Capture the cell that displays the provided text and extract its (x, y) central coordinate. 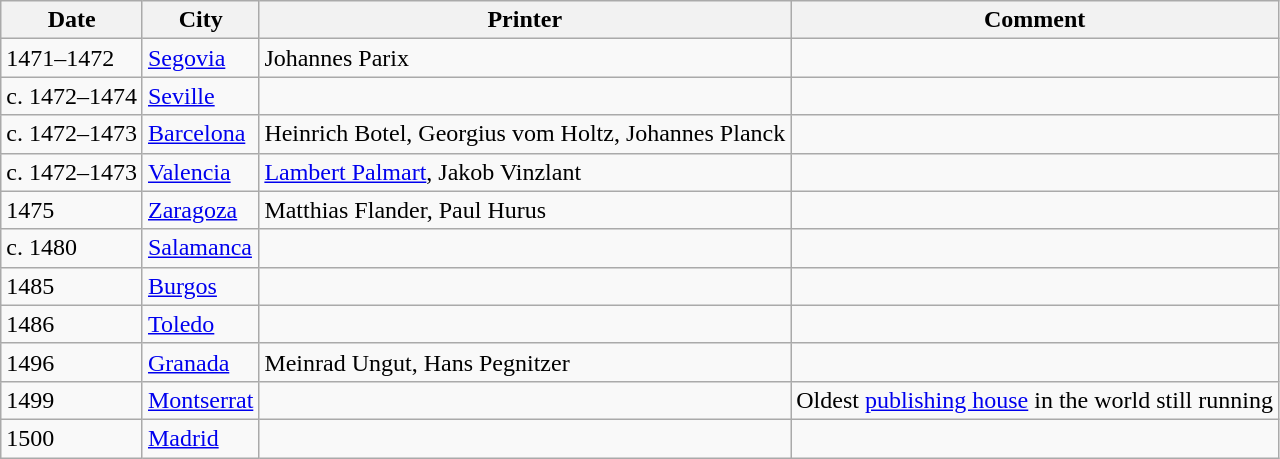
Segovia (200, 58)
Johannes Parix (525, 58)
1475 (72, 210)
Heinrich Botel, Georgius vom Holtz, Johannes Planck (525, 134)
1499 (72, 400)
Granada (200, 362)
Oldest publishing house in the world still running (1035, 400)
Meinrad Ungut, Hans Pegnitzer (525, 362)
Matthias Flander, Paul Hurus (525, 210)
1500 (72, 438)
1486 (72, 324)
1471–1472 (72, 58)
c. 1472–1474 (72, 96)
Lambert Palmart, Jakob Vinzlant (525, 172)
Comment (1035, 20)
1496 (72, 362)
Seville (200, 96)
Salamanca (200, 248)
c. 1480 (72, 248)
Zaragoza (200, 210)
Toledo (200, 324)
Madrid (200, 438)
Valencia (200, 172)
1485 (72, 286)
Barcelona (200, 134)
City (200, 20)
Date (72, 20)
Printer (525, 20)
Burgos (200, 286)
Montserrat (200, 400)
